Pinpoint the cell where the given text exists, returning its [x, y] midpoint coordinate. 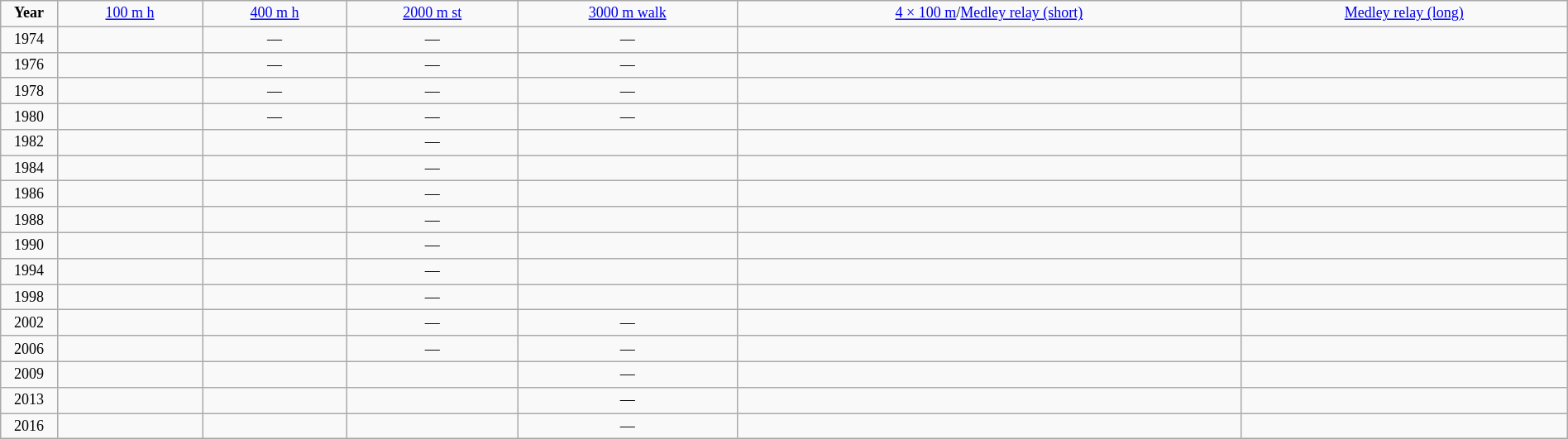
2002 [30, 322]
Year [30, 13]
1976 [30, 64]
2006 [30, 349]
4 × 100 m/Medley relay (short) [989, 13]
100 m h [129, 13]
1986 [30, 193]
3000 m walk [628, 13]
2009 [30, 374]
1984 [30, 169]
2000 m st [433, 13]
Medley relay (long) [1404, 13]
1974 [30, 40]
1988 [30, 220]
1978 [30, 91]
1998 [30, 298]
2013 [30, 400]
400 m h [275, 13]
1982 [30, 142]
1980 [30, 116]
2016 [30, 427]
1990 [30, 245]
1994 [30, 271]
